For the text-containing cell, return its midpoint in [X, Y] coordinate format. 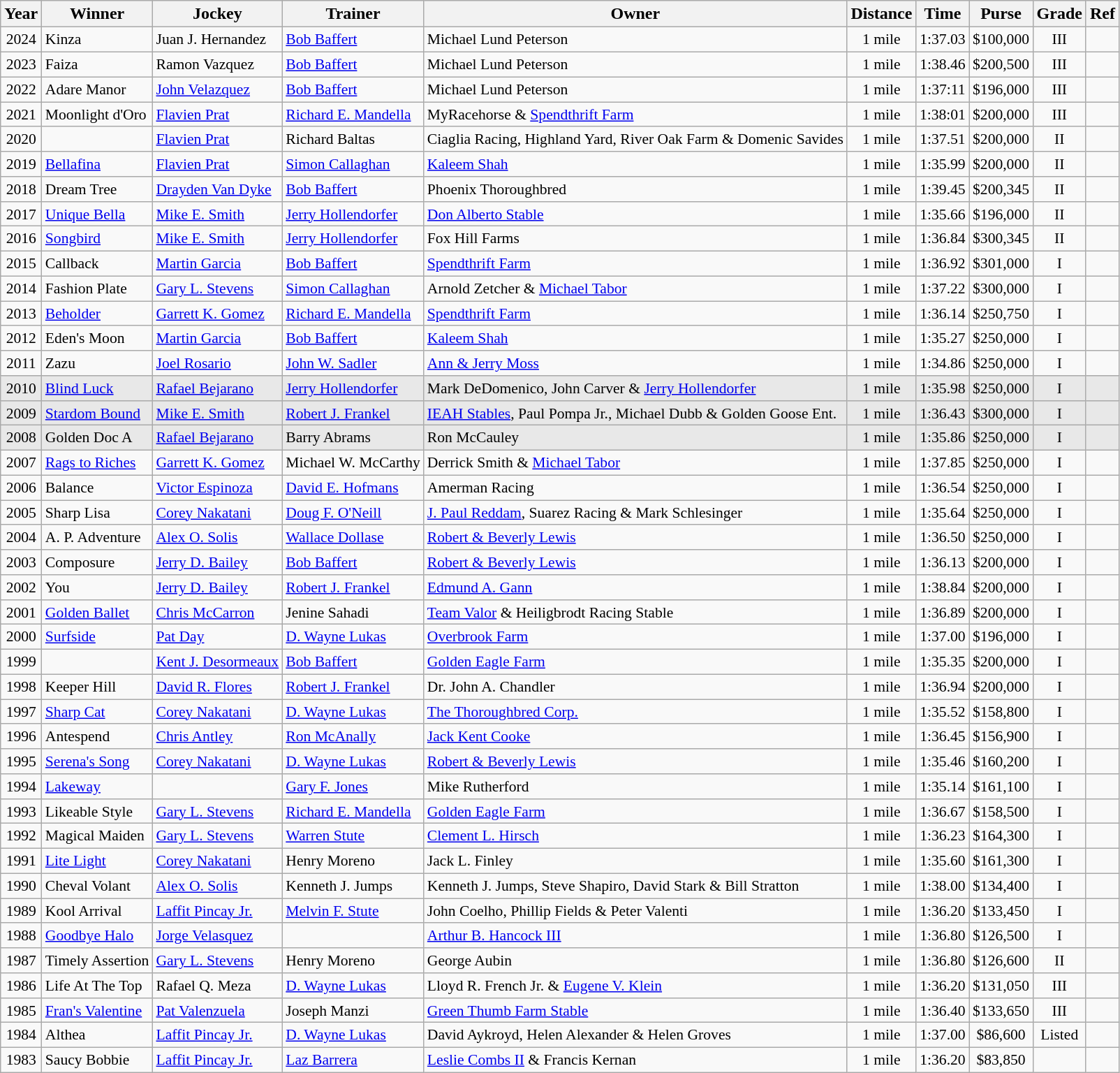
2008 [21, 438]
$160,200 [1001, 761]
2009 [21, 413]
$126,600 [1001, 961]
Rags to Riches [98, 462]
Barry Abrams [353, 438]
1:37.03 [943, 40]
1:36.40 [943, 1010]
Unique Bella [98, 214]
Ron McCauley [635, 438]
IEAH Stables, Paul Pompa Jr., Michael Dubb & Golden Goose Ent. [635, 413]
$250,750 [1001, 314]
You [98, 587]
1:35.86 [943, 438]
Richard Baltas [353, 139]
1:35.27 [943, 338]
Golden Ballet [98, 612]
$301,000 [1001, 263]
Doug F. O'Neill [353, 513]
Purse [1001, 14]
Clement L. Hirsch [635, 836]
Year [21, 14]
Kent J. Desormeaux [217, 662]
1:38:01 [943, 115]
Michael W. McCarthy [353, 462]
Althea [98, 1035]
Chris McCarron [217, 612]
Adare Manor [98, 89]
2007 [21, 462]
1997 [21, 712]
Golden Doc A [98, 438]
1:36.14 [943, 314]
Drayden Van Dyke [217, 189]
Zazu [98, 363]
1:36.50 [943, 537]
Lloyd R. French Jr. & Eugene V. Klein [635, 986]
Timely Assertion [98, 961]
Moonlight d'Oro [98, 115]
Kool Arrival [98, 911]
Green Thumb Farm Stable [635, 1010]
The Thoroughbred Corp. [635, 712]
Juan J. Hernandez [217, 40]
Jack Kent Cooke [635, 736]
Joseph Manzi [353, 1010]
1:35.98 [943, 388]
1994 [21, 787]
2005 [21, 513]
2014 [21, 289]
Pat Day [217, 637]
Fashion Plate [98, 289]
Amerman Racing [635, 488]
Sharp Cat [98, 712]
Ann & Jerry Moss [635, 363]
Stardom Bound [98, 413]
Eden's Moon [98, 338]
$133,450 [1001, 911]
Arnold Zetcher & Michael Tabor [635, 289]
2003 [21, 562]
2002 [21, 587]
1:36.89 [943, 612]
Antespend [98, 736]
2004 [21, 537]
John Coelho, Phillip Fields & Peter Valenti [635, 911]
1999 [21, 662]
$200,345 [1001, 189]
Ron McAnally [353, 736]
Chris Antley [217, 736]
Cheval Volant [98, 886]
Ciaglia Racing, Highland Yard, River Oak Farm & Domenic Savides [635, 139]
1:36.13 [943, 562]
1:36.43 [943, 413]
Ramon Vazquez [217, 64]
1:38.00 [943, 886]
2012 [21, 338]
2018 [21, 189]
1986 [21, 986]
Phoenix Thoroughbred [635, 189]
2010 [21, 388]
Lakeway [98, 787]
1:35.64 [943, 513]
Jockey [217, 14]
1:35.52 [943, 712]
$100,000 [1001, 40]
$158,500 [1001, 811]
Grade [1059, 14]
David E. Hofmans [353, 488]
1983 [21, 1060]
Rafael Q. Meza [217, 986]
George Aubin [635, 961]
$83,850 [1001, 1060]
Overbrook Farm [635, 637]
1:35.60 [943, 861]
1991 [21, 861]
Life At The Top [98, 986]
Fran's Valentine [98, 1010]
2017 [21, 214]
1:35.66 [943, 214]
$200,500 [1001, 64]
2013 [21, 314]
2006 [21, 488]
$158,800 [1001, 712]
Dream Tree [98, 189]
$156,900 [1001, 736]
Laz Barrera [353, 1060]
David R. Flores [217, 687]
Listed [1059, 1035]
$131,050 [1001, 986]
Keeper Hill [98, 687]
J. Paul Reddam, Suarez Racing & Mark Schlesinger [635, 513]
1:39.45 [943, 189]
1:37.22 [943, 289]
Mike Rutherford [635, 787]
1995 [21, 761]
Distance [881, 14]
1:37:11 [943, 89]
Leslie Combs II & Francis Kernan [635, 1060]
1992 [21, 836]
Gary F. Jones [353, 787]
Fox Hill Farms [635, 239]
1984 [21, 1035]
1:36.92 [943, 263]
Blind Luck [98, 388]
1:36.23 [943, 836]
Jack L. Finley [635, 861]
1:38.84 [943, 587]
Faiza [98, 64]
Wallace Dollase [353, 537]
Trainer [353, 14]
$86,600 [1001, 1035]
Kenneth J. Jumps, Steve Shapiro, David Stark & Bill Stratton [635, 886]
$300,345 [1001, 239]
Ref [1102, 14]
1:35.14 [943, 787]
$164,300 [1001, 836]
Winner [98, 14]
1987 [21, 961]
$126,500 [1001, 935]
MyRacehorse & Spendthrift Farm [635, 115]
1998 [21, 687]
1:37.85 [943, 462]
Owner [635, 14]
Jenine Sahadi [353, 612]
2011 [21, 363]
$133,650 [1001, 1010]
Victor Espinoza [217, 488]
Edmund A. Gann [635, 587]
$161,300 [1001, 861]
1993 [21, 811]
Time [943, 14]
1:38.46 [943, 64]
2024 [21, 40]
1985 [21, 1010]
A. P. Adventure [98, 537]
Surfside [98, 637]
Sharp Lisa [98, 513]
Callback [98, 263]
2022 [21, 89]
1:36.94 [943, 687]
1996 [21, 736]
Joel Rosario [217, 363]
Magical Maiden [98, 836]
1990 [21, 886]
Dr. John A. Chandler [635, 687]
Saucy Bobbie [98, 1060]
2019 [21, 164]
2000 [21, 637]
Balance [98, 488]
2021 [21, 115]
1988 [21, 935]
Composure [98, 562]
Team Valor & Heiligbrodt Racing Stable [635, 612]
Arthur B. Hancock III [635, 935]
2016 [21, 239]
$161,100 [1001, 787]
$134,400 [1001, 886]
Goodbye Halo [98, 935]
Lite Light [98, 861]
Don Alberto Stable [635, 214]
Derrick Smith & Michael Tabor [635, 462]
1:34.86 [943, 363]
Kenneth J. Jumps [353, 886]
1:35.99 [943, 164]
1:35.46 [943, 761]
John W. Sadler [353, 363]
David Aykroyd, Helen Alexander & Helen Groves [635, 1035]
Serena's Song [98, 761]
Beholder [98, 314]
John Velazquez [217, 89]
Songbird [98, 239]
2020 [21, 139]
1:36.84 [943, 239]
2015 [21, 263]
Melvin F. Stute [353, 911]
1989 [21, 911]
1:35.35 [943, 662]
Pat Valenzuela [217, 1010]
1:36.54 [943, 488]
1:37.51 [943, 139]
2001 [21, 612]
Kinza [98, 40]
1:36.45 [943, 736]
Jorge Velasquez [217, 935]
Likeable Style [98, 811]
Bellafina [98, 164]
Mark DeDomenico, John Carver & Jerry Hollendorfer [635, 388]
1:36.67 [943, 811]
2023 [21, 64]
Warren Stute [353, 836]
